Search for the cell housing the specified text and yield its (x, y) center coordinate. 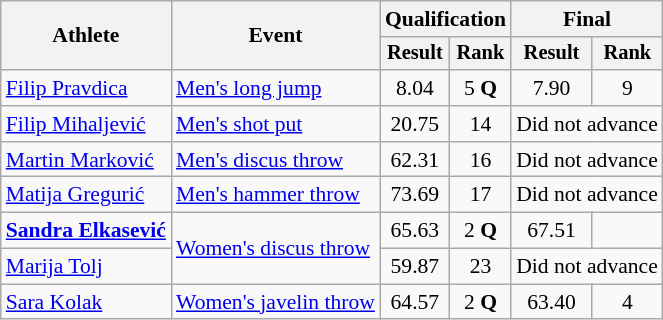
Women's discus throw (276, 248)
Matija Gregurić (86, 195)
59.87 (415, 267)
Marija Tolj (86, 267)
23 (480, 267)
67.51 (552, 231)
Event (276, 36)
62.31 (415, 160)
8.04 (415, 88)
17 (480, 195)
64.57 (415, 302)
7.90 (552, 88)
65.63 (415, 231)
Sara Kolak (86, 302)
14 (480, 124)
Men's discus throw (276, 160)
Men's shot put (276, 124)
5 Q (480, 88)
63.40 (552, 302)
Martin Marković (86, 160)
4 (628, 302)
Men's hammer throw (276, 195)
16 (480, 160)
Filip Mihaljević (86, 124)
Final (587, 19)
Athlete (86, 36)
73.69 (415, 195)
Filip Pravdica (86, 88)
9 (628, 88)
20.75 (415, 124)
Women's javelin throw (276, 302)
Sandra Elkasević (86, 231)
Qualification (446, 19)
Men's long jump (276, 88)
